Capture the cell that displays the provided text and extract its [x, y] central coordinate. 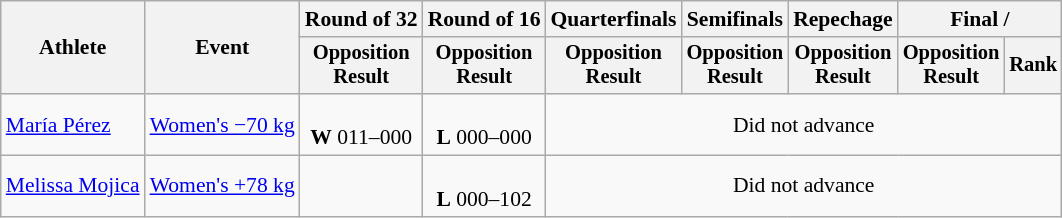
Event [222, 48]
Round of 16 [484, 19]
Quarterfinals [614, 19]
María Pérez [73, 124]
Round of 32 [362, 19]
Melissa Mojica [73, 186]
Women's −70 kg [222, 124]
L 000–000 [484, 124]
Women's +78 kg [222, 186]
Rank [1033, 66]
Athlete [73, 48]
Repechage [843, 19]
Final / [980, 19]
Semifinals [736, 19]
L 000–102 [484, 186]
W 011–000 [362, 124]
